Find where the given text appears and provide that cell's center as (X, Y) coordinate. 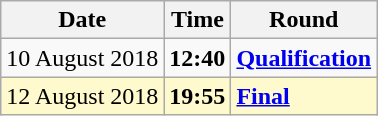
10 August 2018 (82, 58)
Date (82, 20)
Round (304, 20)
12 August 2018 (82, 96)
Qualification (304, 58)
19:55 (198, 96)
Time (198, 20)
12:40 (198, 58)
Final (304, 96)
